Output the (X, Y) coordinate of the center of the cell containing the given text.  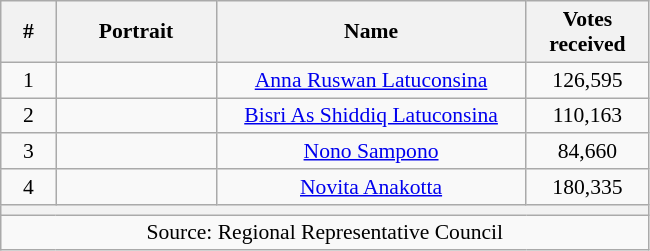
126,595 (588, 80)
4 (28, 187)
# (28, 32)
2 (28, 116)
Bisri As Shiddiq Latuconsina (371, 116)
Nono Sampono (371, 152)
Source: Regional Representative Council (325, 233)
Portrait (136, 32)
1 (28, 80)
84,660 (588, 152)
110,163 (588, 116)
Anna Ruswan Latuconsina (371, 80)
Novita Anakotta (371, 187)
Votes received (588, 32)
3 (28, 152)
Name (371, 32)
180,335 (588, 187)
